Return the [X, Y] coordinate for the center point of the cell that contains the specified text.  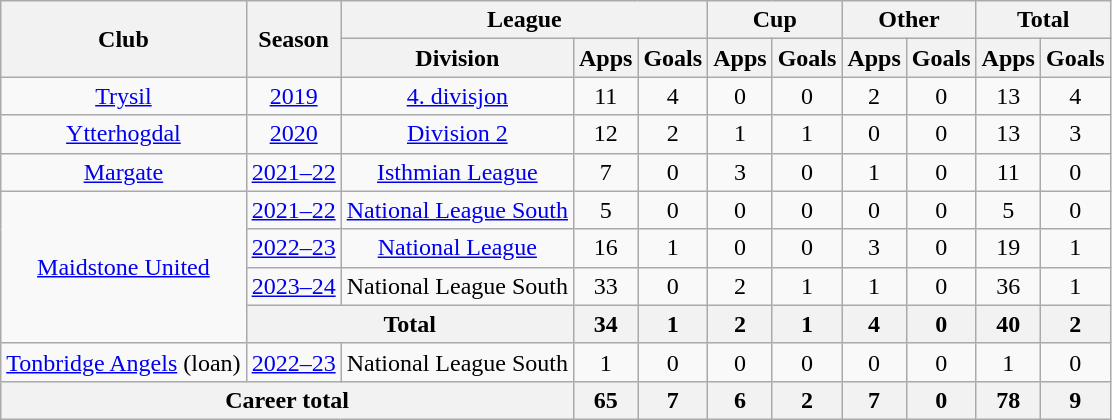
34 [605, 324]
Tonbridge Angels (loan) [124, 362]
78 [1008, 400]
2023–24 [294, 286]
Season [294, 39]
Career total [288, 400]
Club [124, 39]
4. divisjon [457, 96]
65 [605, 400]
Other [909, 20]
16 [605, 248]
Cup [775, 20]
40 [1008, 324]
Division 2 [457, 134]
6 [740, 400]
Margate [124, 172]
League [524, 20]
36 [1008, 286]
Trysil [124, 96]
2020 [294, 134]
9 [1075, 400]
Maidstone United [124, 267]
19 [1008, 248]
2019 [294, 96]
Division [457, 58]
National League [457, 248]
Isthmian League [457, 172]
Ytterhogdal [124, 134]
33 [605, 286]
12 [605, 134]
